Extract the (x, y) coordinate from the center of the cell holding the provided text.  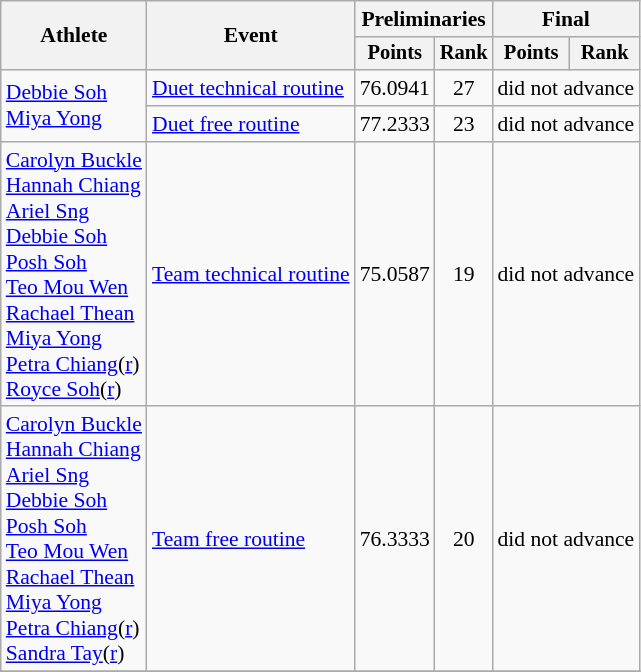
Debbie SohMiya Yong (74, 106)
Carolyn BuckleHannah ChiangAriel SngDebbie SohPosh SohTeo Mou WenRachael TheanMiya YongPetra Chiang(r)Sandra Tay(r) (74, 540)
76.3333 (395, 540)
20 (464, 540)
19 (464, 274)
77.2333 (395, 124)
27 (464, 88)
Event (251, 36)
Final (566, 19)
Preliminaries (424, 19)
Carolyn BuckleHannah ChiangAriel SngDebbie SohPosh SohTeo Mou WenRachael TheanMiya YongPetra Chiang(r)Royce Soh(r) (74, 274)
Duet technical routine (251, 88)
Team technical routine (251, 274)
Team free routine (251, 540)
76.0941 (395, 88)
Duet free routine (251, 124)
75.0587 (395, 274)
23 (464, 124)
Athlete (74, 36)
